Extract the [X, Y] coordinate from the center of the cell holding the provided text.  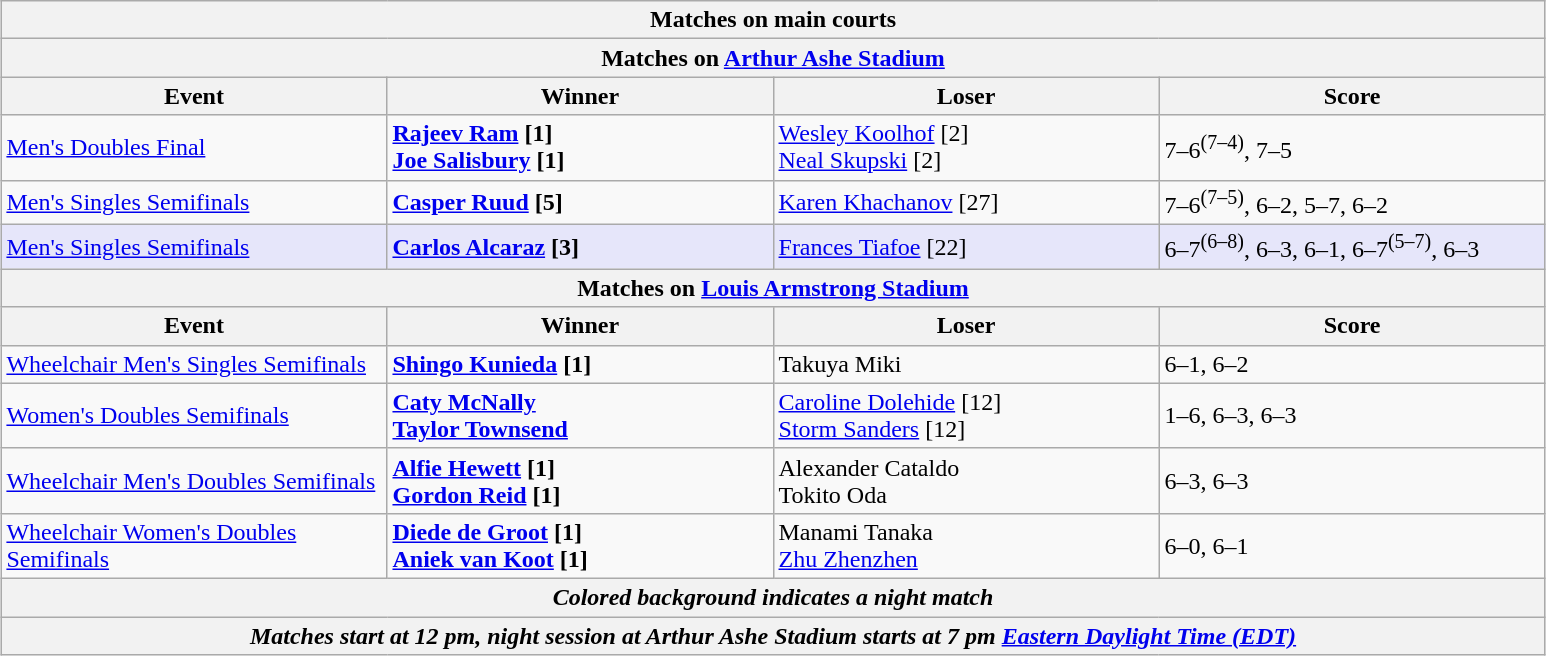
Takuya Miki [966, 364]
Rajeev Ram [1] Joe Salisbury [1] [580, 148]
Caroline Dolehide [12] Storm Sanders [12] [966, 416]
Karen Khachanov [27] [966, 202]
Carlos Alcaraz [3] [580, 248]
Shingo Kunieda [1] [580, 364]
Wheelchair Men's Singles Semifinals [194, 364]
6–0, 6–1 [1352, 546]
6–3, 6–3 [1352, 480]
Alexander Cataldo Tokito Oda [966, 480]
Frances Tiafoe [22] [966, 248]
Women's Doubles Semifinals [194, 416]
Wheelchair Women's Doubles Semifinals [194, 546]
Casper Ruud [5] [580, 202]
6–1, 6–2 [1352, 364]
Matches on Louis Armstrong Stadium [773, 288]
Colored background indicates a night match [773, 597]
Caty McNally Taylor Townsend [580, 416]
Alfie Hewett [1] Gordon Reid [1] [580, 480]
Wheelchair Men's Doubles Semifinals [194, 480]
6–7(6–8), 6–3, 6–1, 6–7(5–7), 6–3 [1352, 248]
Matches start at 12 pm, night session at Arthur Ashe Stadium starts at 7 pm Eastern Daylight Time (EDT) [773, 636]
7–6(7–5), 6–2, 5–7, 6–2 [1352, 202]
Men's Doubles Final [194, 148]
1–6, 6–3, 6–3 [1352, 416]
Matches on main courts [773, 20]
Matches on Arthur Ashe Stadium [773, 58]
Wesley Koolhof [2] Neal Skupski [2] [966, 148]
Manami Tanaka Zhu Zhenzhen [966, 546]
7–6(7–4), 7–5 [1352, 148]
Diede de Groot [1] Aniek van Koot [1] [580, 546]
